Output the (x, y) coordinate of the center of the cell containing the given text.  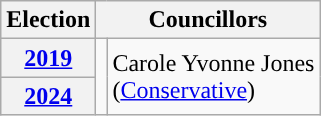
2024 (48, 96)
Election (48, 20)
Carole Yvonne Jones(Conservative) (214, 77)
Councillors (208, 20)
2019 (48, 58)
